Output the (x, y) coordinate of the center of the cell containing the given text.  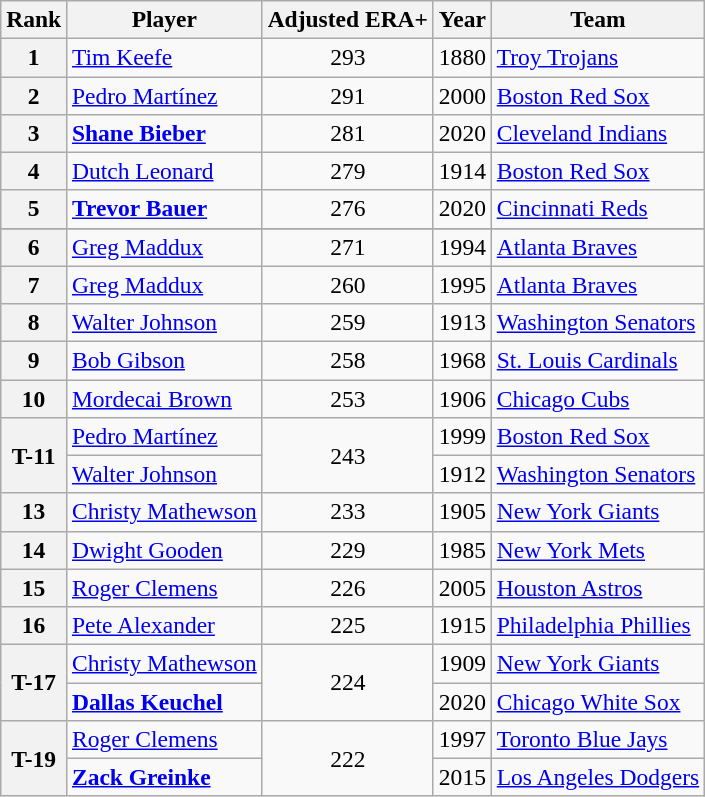
258 (348, 360)
281 (348, 133)
1985 (462, 550)
T-11 (34, 455)
1997 (462, 739)
1 (34, 57)
279 (348, 171)
2005 (462, 588)
260 (348, 285)
222 (348, 758)
1880 (462, 57)
2 (34, 95)
2015 (462, 777)
6 (34, 247)
2000 (462, 95)
Troy Trojans (598, 57)
Philadelphia Phillies (598, 625)
Los Angeles Dodgers (598, 777)
233 (348, 512)
1995 (462, 285)
10 (34, 398)
Cincinnati Reds (598, 209)
9 (34, 360)
1912 (462, 474)
Cleveland Indians (598, 133)
T-19 (34, 758)
1994 (462, 247)
Player (165, 19)
259 (348, 322)
Adjusted ERA+ (348, 19)
1909 (462, 663)
224 (348, 682)
Mordecai Brown (165, 398)
1999 (462, 436)
8 (34, 322)
Year (462, 19)
276 (348, 209)
Dutch Leonard (165, 171)
7 (34, 285)
15 (34, 588)
Zack Greinke (165, 777)
226 (348, 588)
Dallas Keuchel (165, 701)
Trevor Bauer (165, 209)
13 (34, 512)
1968 (462, 360)
271 (348, 247)
Pete Alexander (165, 625)
14 (34, 550)
253 (348, 398)
Houston Astros (598, 588)
293 (348, 57)
1913 (462, 322)
3 (34, 133)
Tim Keefe (165, 57)
4 (34, 171)
229 (348, 550)
Team (598, 19)
1915 (462, 625)
16 (34, 625)
5 (34, 209)
1914 (462, 171)
1906 (462, 398)
Dwight Gooden (165, 550)
T-17 (34, 682)
291 (348, 95)
Shane Bieber (165, 133)
Rank (34, 19)
Bob Gibson (165, 360)
225 (348, 625)
Toronto Blue Jays (598, 739)
New York Mets (598, 550)
243 (348, 455)
1905 (462, 512)
Chicago Cubs (598, 398)
Chicago White Sox (598, 701)
St. Louis Cardinals (598, 360)
